Output the (X, Y) coordinate of the center of the cell containing the given text.  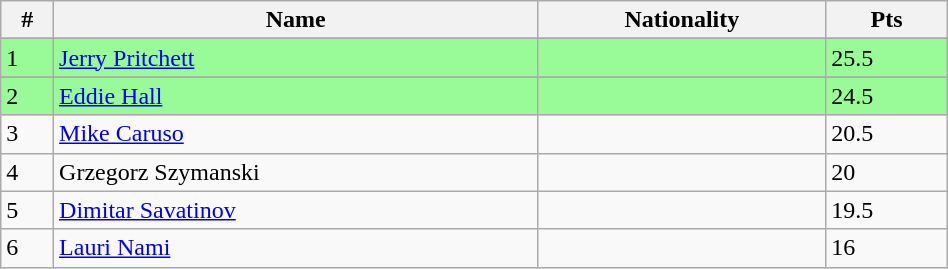
20 (886, 172)
Grzegorz Szymanski (296, 172)
Jerry Pritchett (296, 58)
2 (28, 96)
25.5 (886, 58)
24.5 (886, 96)
5 (28, 210)
Name (296, 20)
Lauri Nami (296, 248)
20.5 (886, 134)
3 (28, 134)
# (28, 20)
4 (28, 172)
16 (886, 248)
1 (28, 58)
Dimitar Savatinov (296, 210)
6 (28, 248)
Nationality (682, 20)
19.5 (886, 210)
Pts (886, 20)
Eddie Hall (296, 96)
Mike Caruso (296, 134)
